Search for the cell housing the specified text and yield its (x, y) center coordinate. 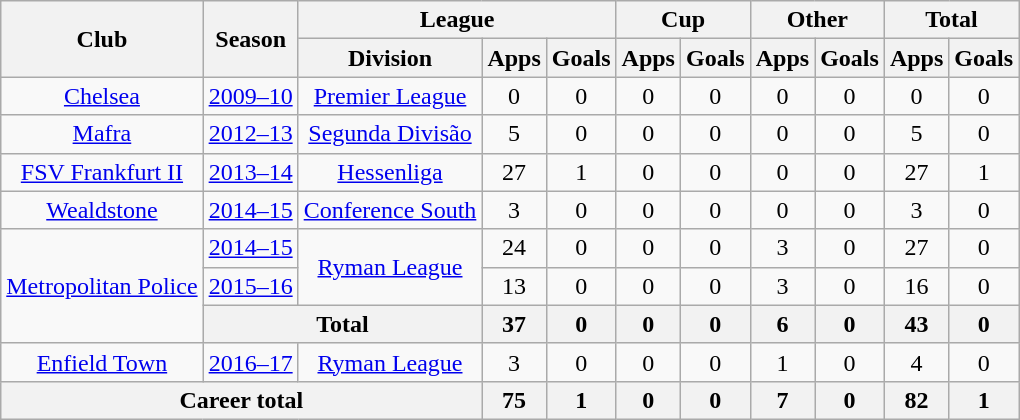
Mafra (102, 134)
24 (514, 248)
Wealdstone (102, 210)
Metropolitan Police (102, 286)
2015–16 (250, 286)
13 (514, 286)
16 (916, 286)
Career total (242, 400)
Chelsea (102, 96)
7 (782, 400)
Season (250, 39)
Division (390, 58)
2012–13 (250, 134)
4 (916, 362)
Segunda Divisão (390, 134)
League (457, 20)
Cup (683, 20)
Premier League (390, 96)
6 (782, 324)
2016–17 (250, 362)
75 (514, 400)
Hessenliga (390, 172)
Enfield Town (102, 362)
FSV Frankfurt II (102, 172)
82 (916, 400)
43 (916, 324)
2013–14 (250, 172)
Other (817, 20)
Club (102, 39)
2009–10 (250, 96)
Conference South (390, 210)
37 (514, 324)
